Determine the (x, y) coordinate at the center of the cell enclosing the given text.  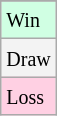
Win (28, 20)
Draw (28, 58)
Loss (28, 96)
